Identify which cell holds the provided text, then report its (X, Y) central coordinate. 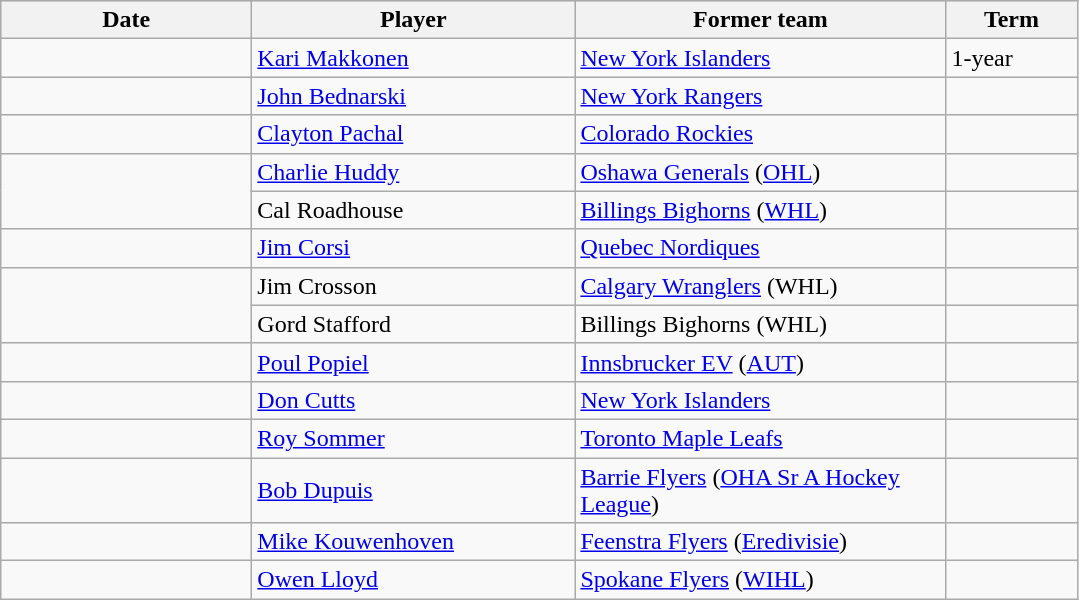
Roy Sommer (414, 438)
Mike Kouwenhoven (414, 542)
Spokane Flyers (WIHL) (760, 580)
Former team (760, 20)
Jim Corsi (414, 248)
Calgary Wranglers (WHL) (760, 286)
Clayton Pachal (414, 134)
New York Rangers (760, 96)
Player (414, 20)
Don Cutts (414, 400)
Feenstra Flyers (Eredivisie) (760, 542)
Toronto Maple Leafs (760, 438)
Cal Roadhouse (414, 210)
1-year (1012, 58)
Kari Makkonen (414, 58)
Owen Lloyd (414, 580)
Quebec Nordiques (760, 248)
Gord Stafford (414, 324)
Barrie Flyers (OHA Sr A Hockey League) (760, 490)
Jim Crosson (414, 286)
Innsbrucker EV (AUT) (760, 362)
Oshawa Generals (OHL) (760, 172)
Date (126, 20)
John Bednarski (414, 96)
Poul Popiel (414, 362)
Bob Dupuis (414, 490)
Colorado Rockies (760, 134)
Charlie Huddy (414, 172)
Term (1012, 20)
